Find where the given text appears and provide that cell's center as (X, Y) coordinate. 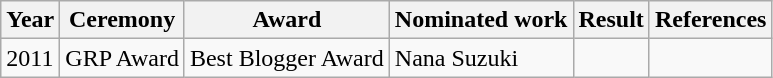
Nana Suzuki (481, 58)
GRP Award (122, 58)
Result (611, 20)
2011 (30, 58)
Nominated work (481, 20)
Ceremony (122, 20)
Award (286, 20)
References (710, 20)
Year (30, 20)
Best Blogger Award (286, 58)
